Output the [X, Y] coordinate of the center of the cell containing the given text.  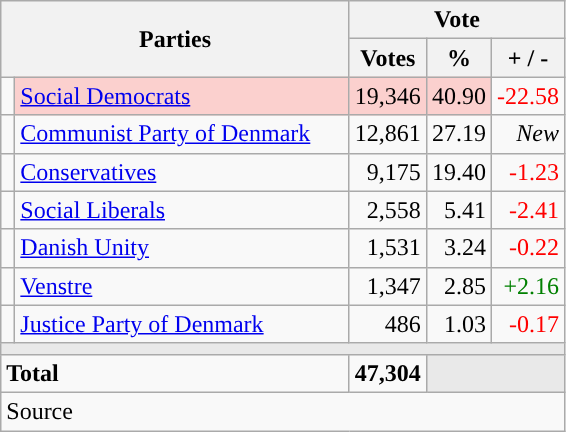
1,347 [388, 286]
Parties [176, 39]
3.24 [458, 248]
2.85 [458, 286]
5.41 [458, 210]
-0.22 [528, 248]
27.19 [458, 134]
New [528, 134]
+2.16 [528, 286]
Social Democrats [182, 96]
+ / - [528, 58]
Vote [456, 20]
Venstre [182, 286]
Social Liberals [182, 210]
-0.17 [528, 324]
-2.41 [528, 210]
1.03 [458, 324]
-22.58 [528, 96]
% [458, 58]
486 [388, 324]
12,861 [388, 134]
2,558 [388, 210]
40.90 [458, 96]
Justice Party of Denmark [182, 324]
19.40 [458, 172]
1,531 [388, 248]
Communist Party of Denmark [182, 134]
-1.23 [528, 172]
Total [176, 373]
Danish Unity [182, 248]
Source [283, 411]
Conservatives [182, 172]
47,304 [388, 373]
Votes [388, 58]
9,175 [388, 172]
19,346 [388, 96]
